Provide the [X, Y] coordinate of the cell's center where the given text is located.  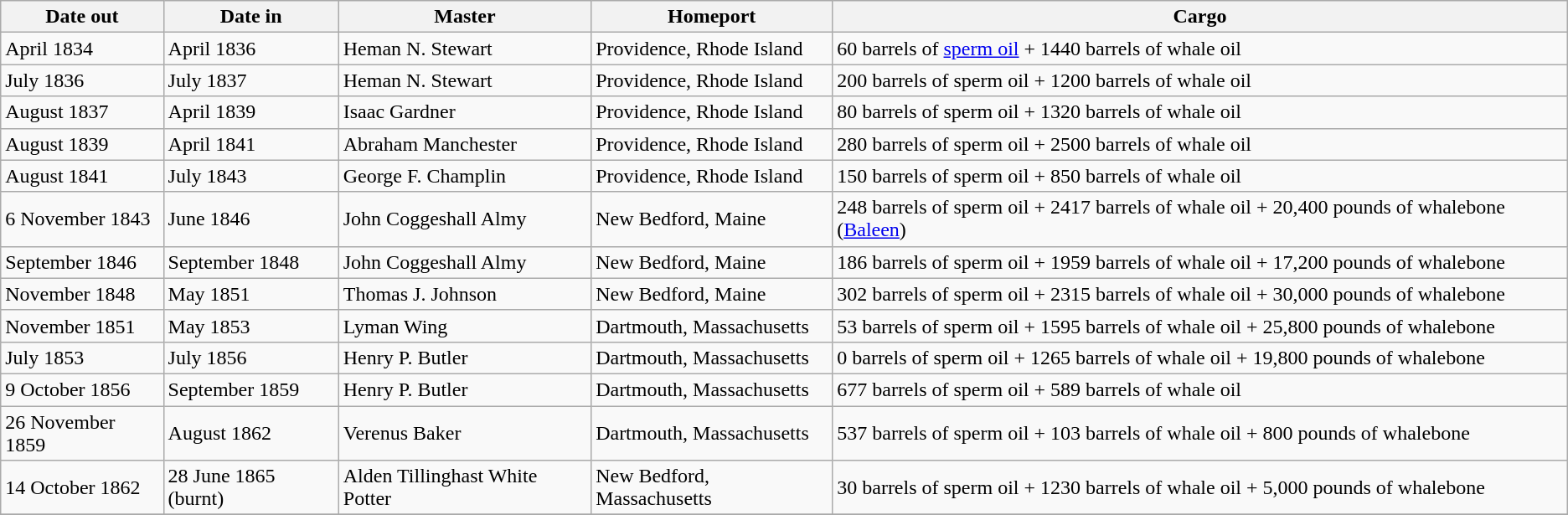
September 1846 [82, 262]
April 1836 [251, 49]
August 1862 [251, 432]
150 barrels of sperm oil + 850 barrels of whale oil [1200, 176]
New Bedford, Massachusetts [712, 487]
302 barrels of sperm oil + 2315 barrels of whale oil + 30,000 pounds of whalebone [1200, 294]
60 barrels of sperm oil + 1440 barrels of whale oil [1200, 49]
Lyman Wing [464, 326]
Abraham Manchester [464, 144]
248 barrels of sperm oil + 2417 barrels of whale oil + 20,400 pounds of whalebone (Baleen) [1200, 219]
August 1839 [82, 144]
186 barrels of sperm oil + 1959 barrels of whale oil + 17,200 pounds of whalebone [1200, 262]
July 1856 [251, 358]
Date in [251, 17]
Cargo [1200, 17]
Thomas J. Johnson [464, 294]
677 barrels of sperm oil + 589 barrels of whale oil [1200, 389]
53 barrels of sperm oil + 1595 barrels of whale oil + 25,800 pounds of whalebone [1200, 326]
August 1841 [82, 176]
April 1839 [251, 112]
0 barrels of sperm oil + 1265 barrels of whale oil + 19,800 pounds of whalebone [1200, 358]
537 barrels of sperm oil + 103 barrels of whale oil + 800 pounds of whalebone [1200, 432]
26 November 1859 [82, 432]
May 1851 [251, 294]
Isaac Gardner [464, 112]
9 October 1856 [82, 389]
80 barrels of sperm oil + 1320 barrels of whale oil [1200, 112]
Homeport [712, 17]
June 1846 [251, 219]
30 barrels of sperm oil + 1230 barrels of whale oil + 5,000 pounds of whalebone [1200, 487]
May 1853 [251, 326]
August 1837 [82, 112]
September 1848 [251, 262]
George F. Champlin [464, 176]
200 barrels of sperm oil + 1200 barrels of whale oil [1200, 80]
14 October 1862 [82, 487]
April 1834 [82, 49]
280 barrels of sperm oil + 2500 barrels of whale oil [1200, 144]
July 1836 [82, 80]
Date out [82, 17]
Verenus Baker [464, 432]
November 1851 [82, 326]
July 1853 [82, 358]
September 1859 [251, 389]
28 June 1865 (burnt) [251, 487]
6 November 1843 [82, 219]
November 1848 [82, 294]
Alden Tillinghast White Potter [464, 487]
July 1837 [251, 80]
July 1843 [251, 176]
Master [464, 17]
April 1841 [251, 144]
